Search for the cell housing the specified text and yield its [X, Y] center coordinate. 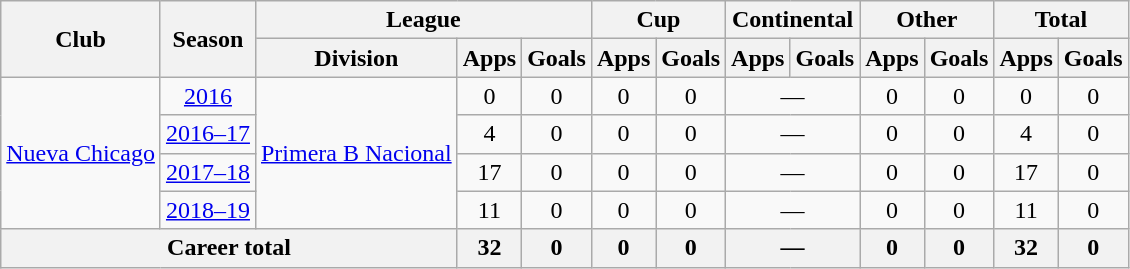
Career total [229, 248]
2017–18 [208, 172]
Cup [658, 20]
Season [208, 39]
2016 [208, 96]
Total [1061, 20]
Division [356, 58]
Other [927, 20]
Nueva Chicago [81, 153]
Primera B Nacional [356, 153]
2016–17 [208, 134]
League [423, 20]
Club [81, 39]
2018–19 [208, 210]
Continental [793, 20]
